Locate the cell with the specified text and output its [X, Y] center coordinate. 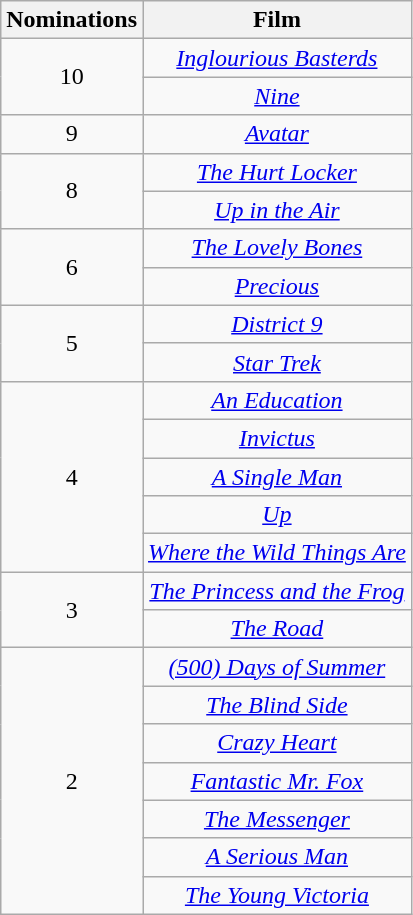
An Education [276, 400]
District 9 [276, 324]
Up [276, 515]
9 [72, 134]
Where the Wild Things Are [276, 553]
The Blind Side [276, 705]
Nine [276, 96]
4 [72, 476]
The Hurt Locker [276, 172]
The Messenger [276, 819]
The Road [276, 629]
6 [72, 267]
Up in the Air [276, 210]
The Princess and the Frog [276, 591]
The Lovely Bones [276, 248]
Star Trek [276, 362]
Inglourious Basterds [276, 58]
Nominations [72, 20]
Film [276, 20]
Fantastic Mr. Fox [276, 781]
Invictus [276, 438]
Avatar [276, 134]
5 [72, 343]
Precious [276, 286]
3 [72, 610]
(500) Days of Summer [276, 667]
10 [72, 77]
A Serious Man [276, 857]
8 [72, 191]
Crazy Heart [276, 743]
A Single Man [276, 477]
2 [72, 781]
The Young Victoria [276, 895]
